Search for the cell housing the specified text and yield its [X, Y] center coordinate. 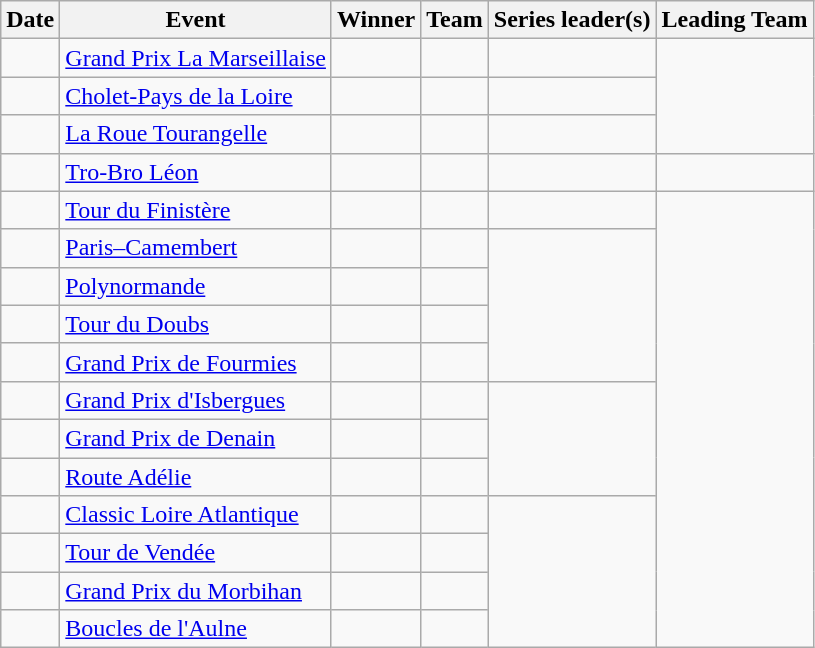
Team [455, 20]
La Roue Tourangelle [196, 134]
Grand Prix La Marseillaise [196, 58]
Date [30, 20]
Paris–Camembert [196, 248]
Tro-Bro Léon [196, 172]
Route Adélie [196, 477]
Tour du Doubs [196, 324]
Tour du Finistère [196, 210]
Boucles de l'Aulne [196, 629]
Leading Team [734, 20]
Polynormande [196, 286]
Event [196, 20]
Grand Prix de Fourmies [196, 362]
Grand Prix de Denain [196, 438]
Classic Loire Atlantique [196, 515]
Grand Prix d'Isbergues [196, 400]
Tour de Vendée [196, 553]
Winner [376, 20]
Grand Prix du Morbihan [196, 591]
Series leader(s) [572, 20]
Cholet-Pays de la Loire [196, 96]
